Return [X, Y] of the center of cell containing provided text 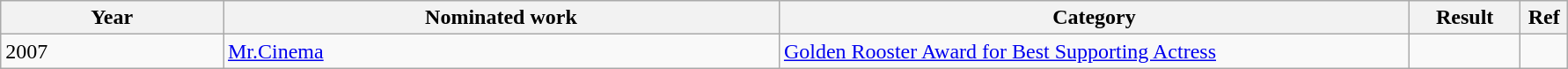
Year [113, 18]
Nominated work [502, 18]
Mr.Cinema [502, 51]
Ref [1544, 18]
Golden Rooster Award for Best Supporting Actress [1094, 51]
2007 [113, 51]
Result [1465, 18]
Category [1094, 18]
